Scan for the cell matching the given text and deliver its [x, y] coordinate at center. 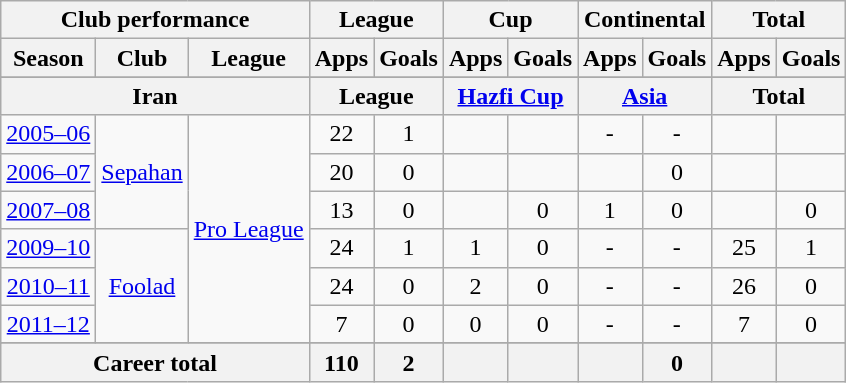
22 [341, 134]
2007–08 [48, 210]
20 [341, 172]
110 [341, 362]
Hazfi Cup [510, 96]
2011–12 [48, 324]
Cup [510, 20]
Foolad [142, 286]
Career total [155, 362]
Sepahan [142, 172]
2006–07 [48, 172]
2005–06 [48, 134]
Club performance [155, 20]
Season [48, 58]
2010–11 [48, 286]
Iran [155, 96]
Asia [645, 96]
Continental [645, 20]
Pro League [248, 229]
25 [744, 248]
2009–10 [48, 248]
Club [142, 58]
13 [341, 210]
26 [744, 286]
